Determine the [x, y] coordinate at the center of the cell enclosing the given text.  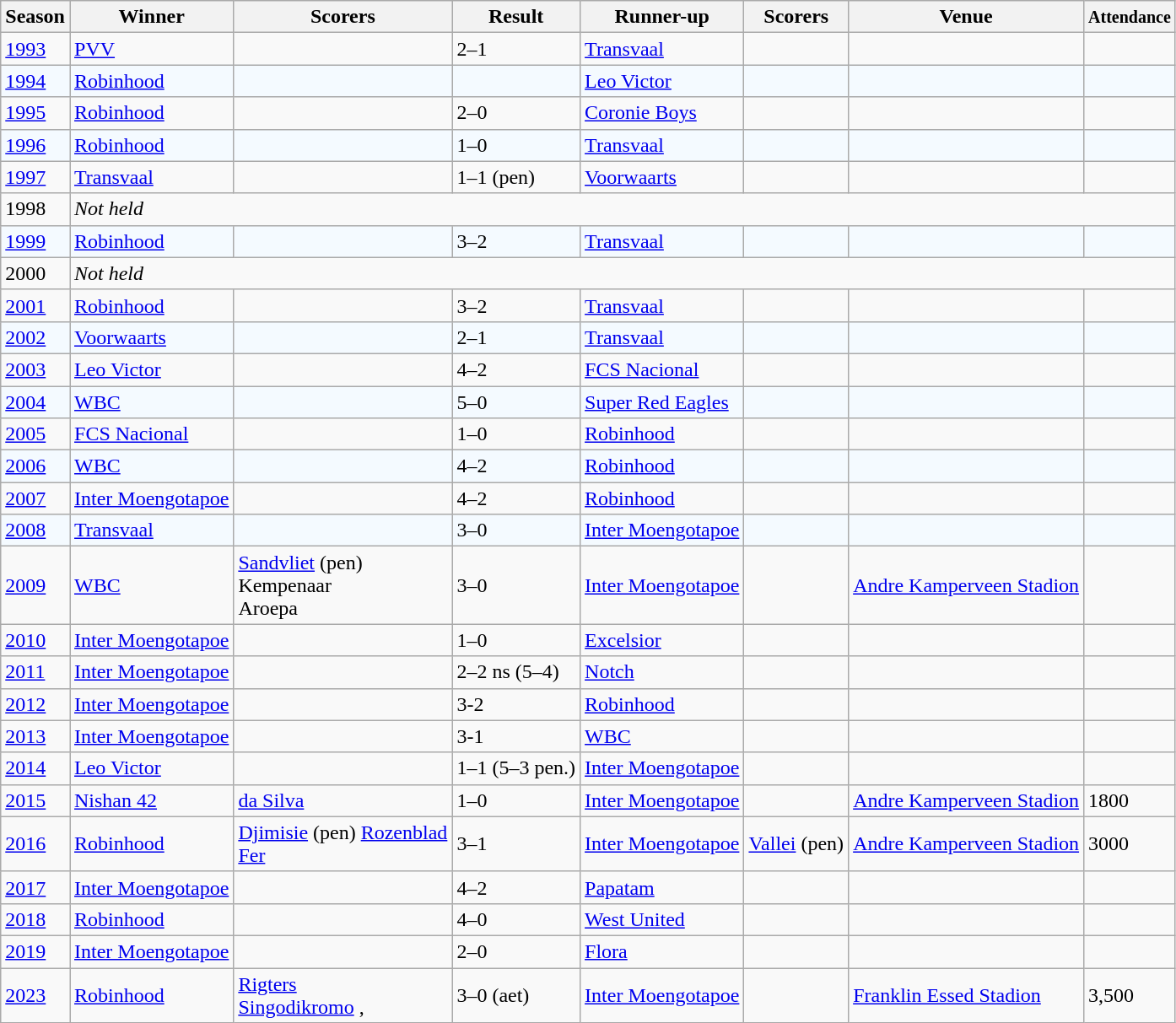
3–0 (aet) [516, 995]
1–1 (5–3 pen.) [516, 768]
West United [662, 919]
Season [35, 17]
da Silva [343, 800]
Nishan 42 [151, 800]
1993 [35, 49]
Result [516, 17]
Flora [662, 951]
Winner [151, 17]
Venue [967, 17]
2019 [35, 951]
5–0 [516, 402]
2013 [35, 736]
2000 [35, 273]
PVV [151, 49]
2014 [35, 768]
2018 [35, 919]
Sandvliet (pen)Kempenaar Aroepa [343, 585]
Coronie Boys [662, 113]
2002 [35, 337]
Notch [662, 672]
2006 [35, 466]
Djimisie (pen) Rozenblad Fer [343, 843]
2005 [35, 434]
2009 [35, 585]
3000 [1130, 843]
2–2 ns (5–4) [516, 672]
Excelsior [662, 640]
2010 [35, 640]
4–0 [516, 919]
Runner-up [662, 17]
2015 [35, 800]
2003 [35, 369]
2001 [35, 305]
1800 [1130, 800]
2011 [35, 672]
3-2 [516, 704]
1997 [35, 177]
2016 [35, 843]
2004 [35, 402]
1–1 (pen) [516, 177]
1994 [35, 81]
2023 [35, 995]
3-1 [516, 736]
1995 [35, 113]
2012 [35, 704]
1999 [35, 241]
Attendance [1130, 17]
2017 [35, 887]
Franklin Essed Stadion [967, 995]
3–1 [516, 843]
Rigters Singodikromo , [343, 995]
3,500 [1130, 995]
Vallei (pen) [796, 843]
1998 [35, 209]
Papatam [662, 887]
1996 [35, 145]
2008 [35, 530]
2007 [35, 498]
Super Red Eagles [662, 402]
